Return (X, Y) of the center of cell containing provided text 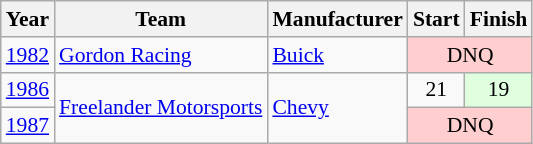
1982 (28, 55)
Buick (337, 55)
Finish (499, 19)
21 (436, 90)
Gordon Racing (160, 55)
Year (28, 19)
Chevy (337, 108)
Start (436, 19)
1986 (28, 90)
Team (160, 19)
19 (499, 90)
Manufacturer (337, 19)
Freelander Motorsports (160, 108)
1987 (28, 126)
